Pinpoint the cell where the given text exists, returning its (X, Y) midpoint coordinate. 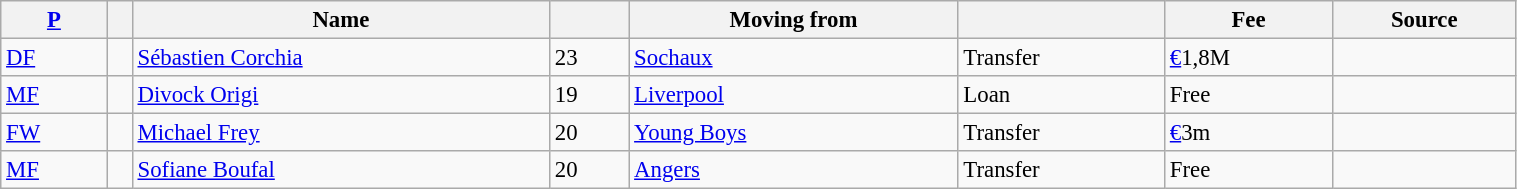
19 (590, 95)
€1,8M (1249, 58)
Sochaux (794, 58)
Liverpool (794, 95)
Name (340, 20)
FW (54, 133)
Divock Origi (340, 95)
Sébastien Corchia (340, 58)
Fee (1249, 20)
Source (1424, 20)
Loan (1061, 95)
Young Boys (794, 133)
Sofiane Boufal (340, 170)
€3m (1249, 133)
P (54, 20)
23 (590, 58)
DF (54, 58)
Moving from (794, 20)
Michael Frey (340, 133)
Angers (794, 170)
